Output the [X, Y] coordinate of the center of the cell containing the given text.  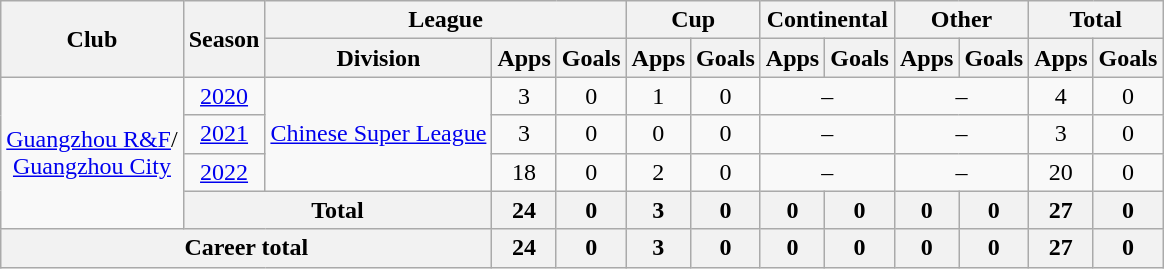
Guangzhou R&F/Guangzhou City [92, 153]
4 [1061, 96]
2 [658, 172]
Season [224, 39]
Other [961, 20]
Continental [827, 20]
2021 [224, 134]
20 [1061, 172]
1 [658, 96]
Club [92, 39]
Cup [693, 20]
2022 [224, 172]
League [446, 20]
Career total [246, 248]
2020 [224, 96]
18 [524, 172]
Chinese Super League [378, 134]
Division [378, 58]
